Find where the given text appears and provide that cell's center as (x, y) coordinate. 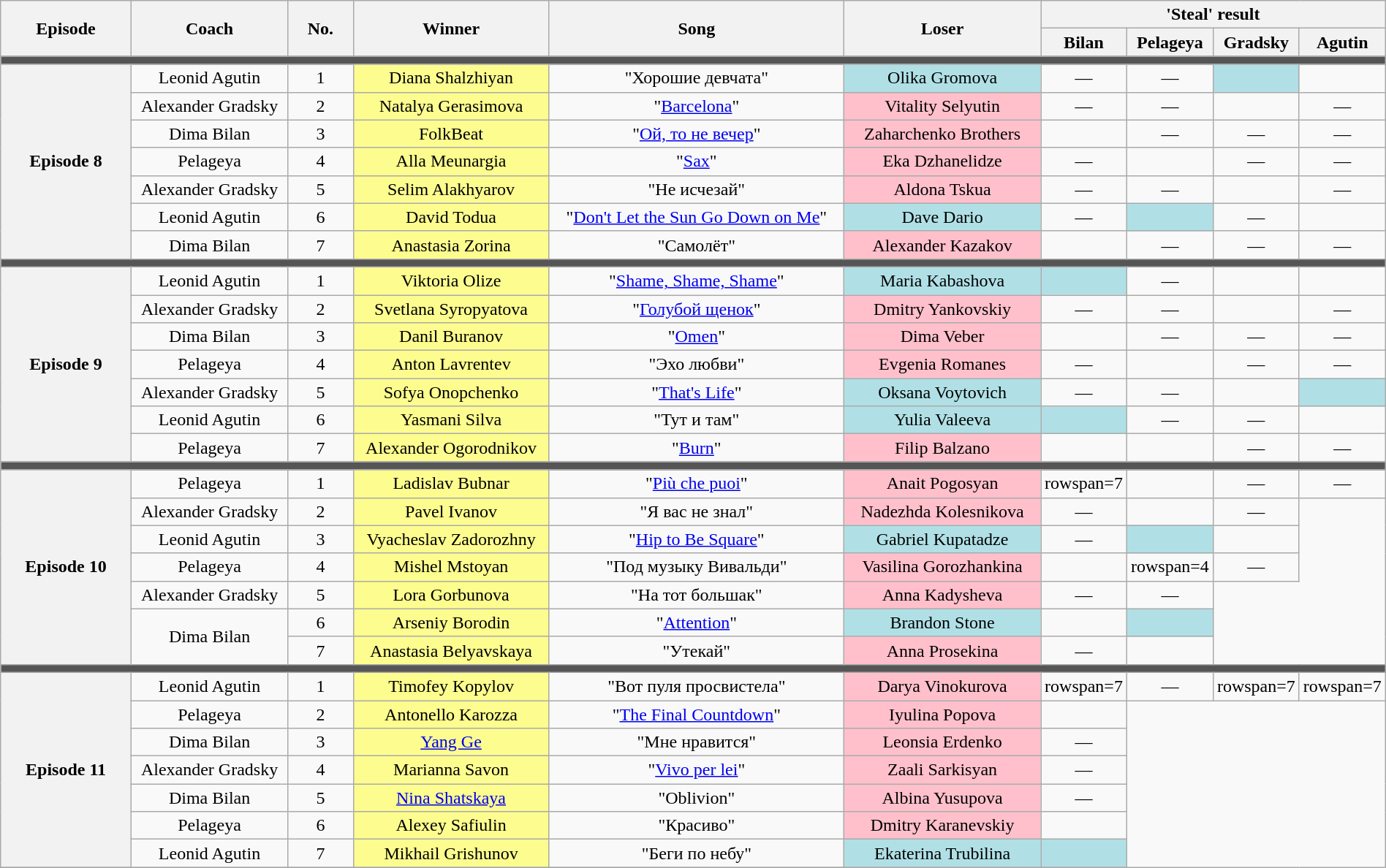
Loser (943, 28)
"Не исчезай" (697, 189)
Maria Kabashova (943, 281)
Alexey Safiulin (451, 826)
rowspan=4 (1170, 567)
Dmitry Karanevskiy (943, 826)
Albina Yusupova (943, 798)
"Ой, то не вечер" (697, 134)
No. (320, 28)
Gradsky (1256, 42)
FolkBeat (451, 134)
Episode 10 (66, 567)
Winner (451, 28)
Evgenia Romanes (943, 365)
Episode (66, 28)
Eka Dzhanelidze (943, 161)
Dmitry Yankovskiy (943, 309)
"Самолёт" (697, 245)
"Burn" (697, 448)
Alexander Kazakov (943, 245)
Danil Buranov (451, 337)
Anastasia Zorina (451, 245)
"Беги по небу" (697, 853)
Viktoria Olize (451, 281)
Vasilina Gorozhankina (943, 567)
Song (697, 28)
Svetlana Syropyatova (451, 309)
Timofey Kopylov (451, 686)
Yulia Valeeva (943, 420)
"На тот большак" (697, 595)
Coach (209, 28)
Dave Dario (943, 217)
"Голубой щенок" (697, 309)
"Вот пуля просвистела" (697, 686)
Arseniy Borodin (451, 623)
Leonsia Erdenko (943, 742)
"Sax" (697, 161)
Anastasia Belyavskaya (451, 650)
Mishel Mstoyan (451, 567)
"Я вас не знал" (697, 511)
"Omen" (697, 337)
Selim Alakhyarov (451, 189)
Brandon Stone (943, 623)
Episode 11 (66, 769)
Zaali Sarkisyan (943, 770)
Iyulina Popova (943, 714)
"Vivo per lei" (697, 770)
Yasmani Silva (451, 420)
Mikhail Grishunov (451, 853)
Bilan (1084, 42)
Filip Balzano (943, 448)
"The Final Countdown" (697, 714)
Lora Gorbunova (451, 595)
Alexander Ogorodnikov (451, 448)
Marianna Savon (451, 770)
Diana Shalzhiyan (451, 78)
"Утекай" (697, 650)
Vitality Selyutin (943, 106)
"Barcelona" (697, 106)
"Oblivion" (697, 798)
Darya Vinokurova (943, 686)
"Più che puoi" (697, 484)
Anait Pogosyan (943, 484)
"Красиво" (697, 826)
Pavel Ivanov (451, 511)
Olika Gromova (943, 78)
Agutin (1342, 42)
Episode 8 (66, 161)
Yang Ge (451, 742)
David Todua (451, 217)
"Don't Let the Sun Go Down on Me" (697, 217)
"That's Life" (697, 392)
Aldona Tskua (943, 189)
"Мне нравится" (697, 742)
Sofya Onopchenko (451, 392)
'Steal' result (1213, 15)
Vyacheslav Zadorozhny (451, 539)
Alla Meunargia (451, 161)
"Shame, Shame, Shame" (697, 281)
Nadezhda Kolesnikova (943, 511)
Oksana Voytovich (943, 392)
Anna Kadysheva (943, 595)
Antonello Karozza (451, 714)
"Под музыку Вивальди" (697, 567)
Ekaterina Trubilina (943, 853)
Anton Lavrentev (451, 365)
Episode 9 (66, 364)
Dima Veber (943, 337)
Ladislav Bubnar (451, 484)
"Тут и там" (697, 420)
"Эхо любви" (697, 365)
Zaharchenko Brothers (943, 134)
"Хорошие девчата" (697, 78)
"Hip to Be Square" (697, 539)
"Attention" (697, 623)
Nina Shatskaya (451, 798)
Gabriel Kupatadze (943, 539)
Natalya Gerasimova (451, 106)
Anna Prosekina (943, 650)
